Provide the [x, y] coordinate of the cell's center where the given text is located.  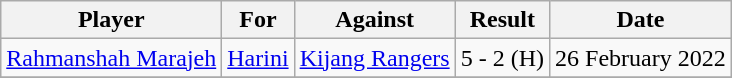
Rahmanshah Marajeh [112, 58]
26 February 2022 [641, 58]
Against [374, 20]
Kijang Rangers [374, 58]
Date [641, 20]
Player [112, 20]
Harini [258, 58]
5 - 2 (H) [502, 58]
For [258, 20]
Result [502, 20]
